Provide the [X, Y] coordinate of the cell's center where the given text is located.  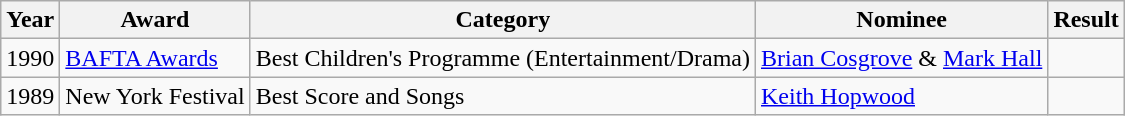
Year [30, 20]
Best Score and Songs [502, 96]
Category [502, 20]
1990 [30, 58]
Brian Cosgrove & Mark Hall [901, 58]
BAFTA Awards [155, 58]
Result [1086, 20]
Award [155, 20]
Best Children's Programme (Entertainment/Drama) [502, 58]
Keith Hopwood [901, 96]
New York Festival [155, 96]
Nominee [901, 20]
1989 [30, 96]
